Return the (X, Y) coordinate for the center point of the cell that contains the specified text.  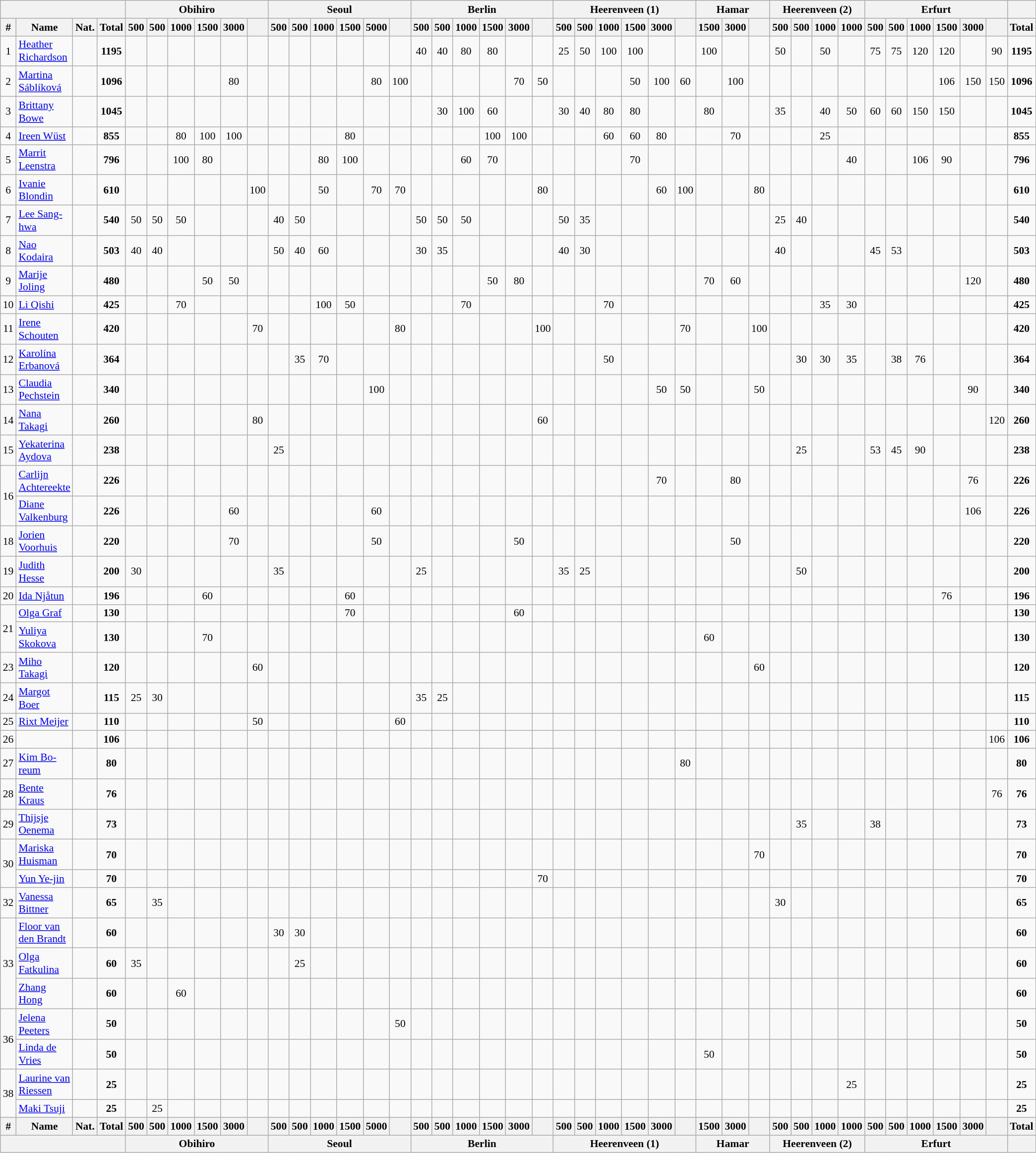
Yun Ye-jin (44, 879)
Floor van den Brandt (44, 933)
Laurine van Riessen (44, 1085)
Thijsje Oenema (44, 825)
Marije Joling (44, 281)
12 (8, 359)
6 (8, 191)
27 (8, 764)
Nao Kodaira (44, 251)
Maki Tsuji (44, 1109)
Zhang Hong (44, 993)
15 (8, 450)
19 (8, 572)
Jorien Voorhuis (44, 542)
Jelena Peeters (44, 1024)
29 (8, 825)
Ireen Wüst (44, 136)
18 (8, 542)
Ivanie Blondin (44, 191)
7 (8, 220)
11 (8, 329)
Ida Njåtun (44, 596)
20 (8, 596)
13 (8, 390)
8 (8, 251)
3 (8, 112)
36 (8, 1039)
32 (8, 903)
Nana Takagi (44, 420)
Mariska Huisman (44, 854)
Rixt Meijer (44, 722)
1 (8, 51)
Yekaterina Aydova (44, 450)
16 (8, 496)
Claudia Pechstein (44, 390)
Brittany Bowe (44, 112)
Linda de Vries (44, 1054)
Li Qishi (44, 305)
Olga Graf (44, 613)
Yuliya Skokova (44, 637)
Carlijn Achtereekte (44, 480)
Judith Hesse (44, 572)
Lee Sang-hwa (44, 220)
28 (8, 794)
Miho Takagi (44, 668)
4 (8, 136)
Diane Valkenburg (44, 511)
Marrit Leenstra (44, 160)
33 (8, 963)
9 (8, 281)
24 (8, 698)
21 (8, 628)
Karolína Erbanová (44, 359)
Irene Schouten (44, 329)
26 (8, 740)
Olga Fatkulina (44, 963)
14 (8, 420)
Bente Kraus (44, 794)
10 (8, 305)
2 (8, 81)
5 (8, 160)
Kim Bo-reum (44, 764)
23 (8, 668)
Vanessa Bittner (44, 903)
Heather Richardson (44, 51)
Margot Boer (44, 698)
Martina Sáblíková (44, 81)
